For the text-containing cell, return its midpoint in (x, y) coordinate format. 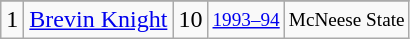
10 (190, 20)
1993–94 (246, 20)
Brevin Knight (98, 20)
1 (12, 20)
McNeese State (346, 20)
